Extract the (x, y) coordinate from the center of the cell holding the provided text.  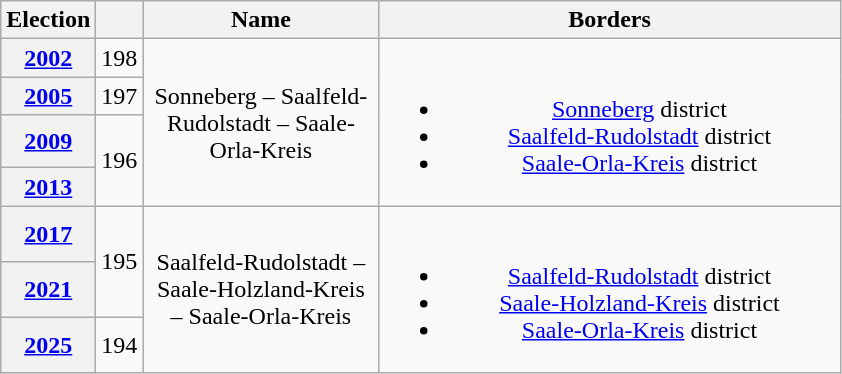
Borders (610, 20)
2005 (48, 96)
2021 (48, 290)
Election (48, 20)
198 (120, 58)
2013 (48, 187)
194 (120, 345)
195 (120, 262)
Saalfeld-Rudolstadt – Saale-Holzland-Kreis – Saale-Orla-Kreis (261, 290)
2017 (48, 234)
197 (120, 96)
Sonneberg – Saalfeld-Rudolstadt – Saale-Orla-Kreis (261, 122)
Name (261, 20)
Sonneberg districtSaalfeld-Rudolstadt districtSaale-Orla-Kreis district (610, 122)
2002 (48, 58)
196 (120, 160)
2009 (48, 142)
2025 (48, 345)
Saalfeld-Rudolstadt districtSaale-Holzland-Kreis districtSaale-Orla-Kreis district (610, 290)
